Find where the given text appears and provide that cell's center as [X, Y] coordinate. 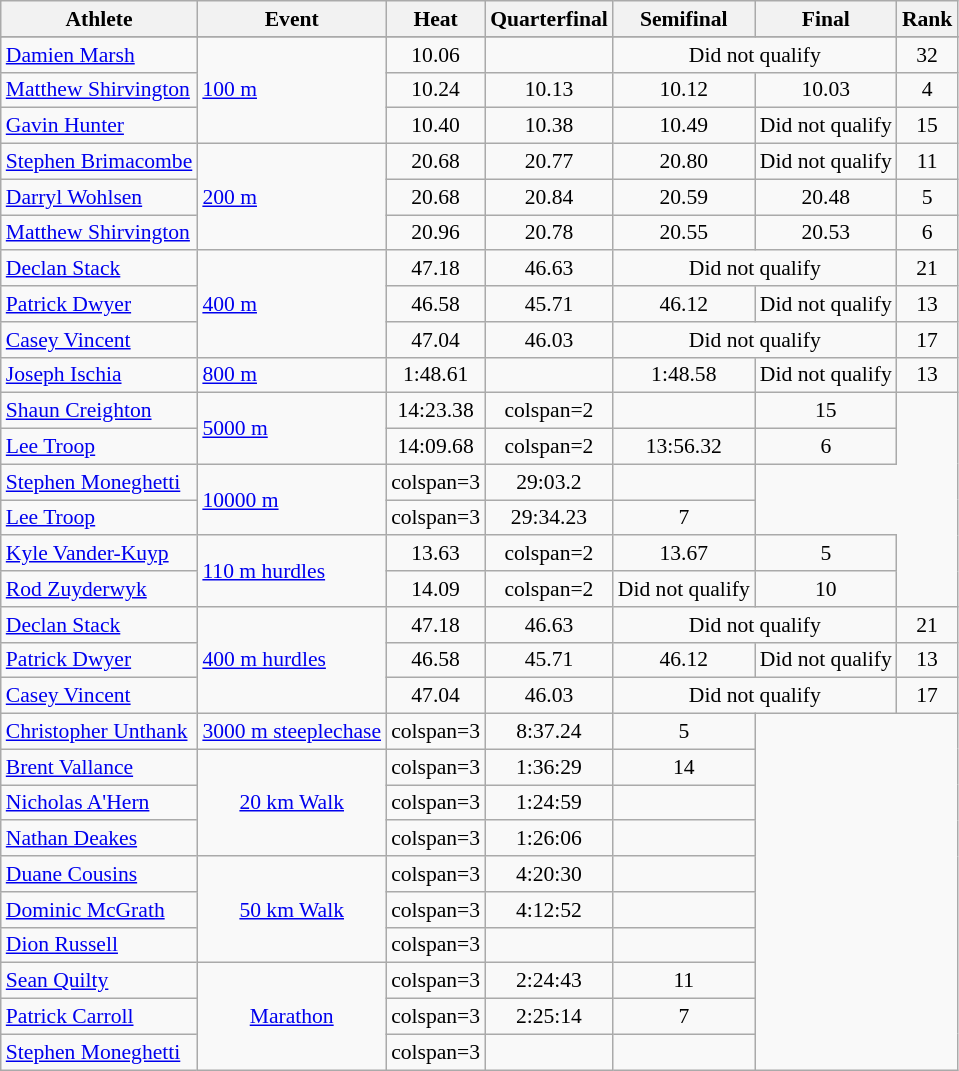
110 m hurdles [292, 572]
20.77 [549, 162]
1:36:29 [549, 767]
Final [826, 19]
Dominic McGrath [100, 910]
14 [684, 767]
8:37.24 [549, 732]
Marathon [292, 1016]
10000 m [292, 500]
Gavin Hunter [100, 126]
20.80 [684, 162]
4:20:30 [549, 874]
Athlete [100, 19]
2:25:14 [549, 1017]
29:03.2 [549, 482]
10 [826, 589]
10.49 [684, 126]
4:12:52 [549, 910]
20.84 [549, 197]
Stephen Brimacombe [100, 162]
Patrick Carroll [100, 1017]
4 [928, 90]
20 km Walk [292, 802]
20.78 [549, 233]
Joseph Ischia [100, 375]
20.53 [826, 233]
Quarterfinal [549, 19]
20.55 [684, 233]
200 m [292, 198]
Semifinal [684, 19]
1:48.61 [436, 375]
10.38 [549, 126]
Heat [436, 19]
14:09.68 [436, 447]
20.96 [436, 233]
2:24:43 [549, 981]
13.63 [436, 554]
10.24 [436, 90]
1:48.58 [684, 375]
100 m [292, 90]
3000 m steeplechase [292, 732]
Dion Russell [100, 945]
10.06 [436, 55]
29:34.23 [549, 518]
10.12 [684, 90]
Brent Vallance [100, 767]
20.59 [684, 197]
5000 m [292, 428]
20.48 [826, 197]
10.13 [549, 90]
Event [292, 19]
32 [928, 55]
50 km Walk [292, 910]
14.09 [436, 589]
10.40 [436, 126]
1:26:06 [549, 839]
Rod Zuyderwyk [100, 589]
13.67 [684, 554]
Duane Cousins [100, 874]
400 m [292, 304]
Sean Quilty [100, 981]
Nathan Deakes [100, 839]
14:23.38 [436, 411]
Shaun Creighton [100, 411]
Rank [928, 19]
400 m hurdles [292, 660]
Darryl Wohlsen [100, 197]
10.03 [826, 90]
800 m [292, 375]
1:24:59 [549, 803]
Christopher Unthank [100, 732]
Nicholas A'Hern [100, 803]
Kyle Vander-Kuyp [100, 554]
13:56.32 [684, 447]
Damien Marsh [100, 55]
